Determine the [x, y] coordinate at the center of the cell enclosing the given text.  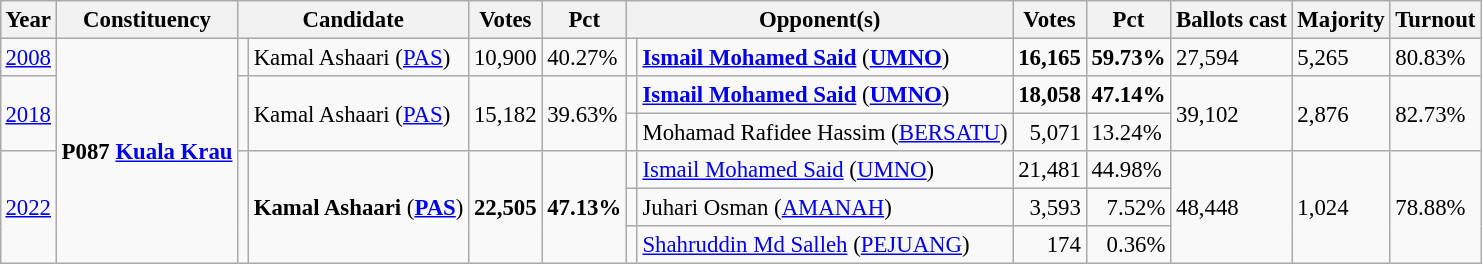
1,024 [1341, 208]
Year [28, 20]
Constituency [146, 20]
39,102 [1232, 114]
80.83% [1436, 57]
3,593 [1050, 208]
82.73% [1436, 114]
Shahruddin Md Salleh (PEJUANG) [825, 245]
59.73% [1128, 57]
Candidate [354, 20]
7.52% [1128, 208]
18,058 [1050, 95]
48,448 [1232, 208]
0.36% [1128, 245]
Mohamad Rafidee Hassim (BERSATU) [825, 133]
174 [1050, 245]
27,594 [1232, 57]
44.98% [1128, 170]
P087 Kuala Krau [146, 151]
21,481 [1050, 170]
47.13% [584, 208]
10,900 [506, 57]
2018 [28, 114]
Juhari Osman (AMANAH) [825, 208]
2008 [28, 57]
2022 [28, 208]
5,071 [1050, 133]
47.14% [1128, 95]
39.63% [584, 114]
5,265 [1341, 57]
13.24% [1128, 133]
16,165 [1050, 57]
78.88% [1436, 208]
15,182 [506, 114]
22,505 [506, 208]
40.27% [584, 57]
2,876 [1341, 114]
Majority [1341, 20]
Opponent(s) [820, 20]
Ballots cast [1232, 20]
Turnout [1436, 20]
